Output the [x, y] coordinate of the center of the cell containing the given text.  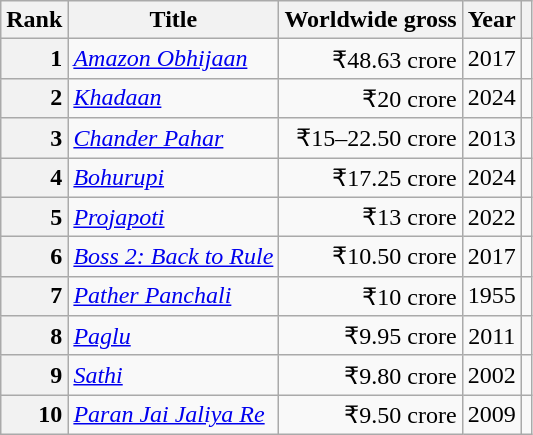
Title [174, 20]
₹15–22.50 crore [370, 138]
₹13 crore [370, 217]
₹9.95 crore [370, 336]
2009 [492, 415]
Rank [34, 20]
Year [492, 20]
₹10 crore [370, 296]
Projapoti [174, 217]
₹9.50 crore [370, 415]
₹17.25 crore [370, 178]
Pather Panchali [174, 296]
3 [34, 138]
Sathi [174, 375]
1955 [492, 296]
Chander Pahar [174, 138]
1 [34, 59]
₹20 crore [370, 98]
₹10.50 crore [370, 257]
9 [34, 375]
Paran Jai Jaliya Re [174, 415]
5 [34, 217]
2022 [492, 217]
2002 [492, 375]
Worldwide gross [370, 20]
6 [34, 257]
10 [34, 415]
Paglu [174, 336]
2 [34, 98]
2011 [492, 336]
7 [34, 296]
₹9.80 crore [370, 375]
Amazon Obhijaan [174, 59]
2013 [492, 138]
Khadaan [174, 98]
Bohurupi [174, 178]
₹48.63 crore [370, 59]
8 [34, 336]
4 [34, 178]
Boss 2: Back to Rule [174, 257]
